Return the [X, Y] coordinate for the center point of the cell that contains the specified text.  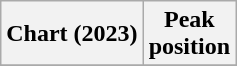
Chart (2023) [72, 34]
Peakposition [189, 34]
